Find where the given text appears and provide that cell's center as (x, y) coordinate. 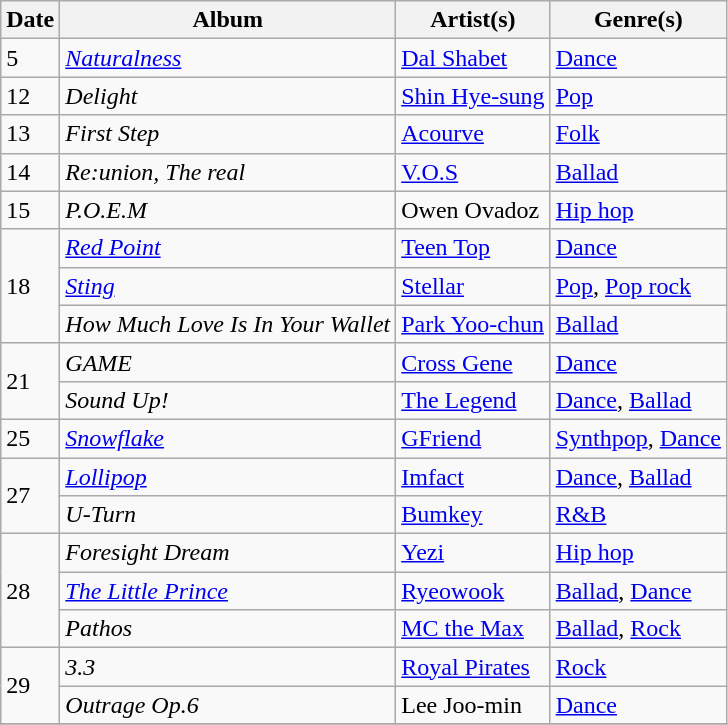
29 (30, 686)
Ballad, Dance (638, 591)
Cross Gene (473, 362)
15 (30, 210)
Lollipop (228, 477)
V.O.S (473, 172)
Rock (638, 667)
Acourve (473, 134)
Royal Pirates (473, 667)
Dal Shabet (473, 58)
Pop, Pop rock (638, 286)
Album (228, 20)
Date (30, 20)
U-Turn (228, 515)
Lee Joo-min (473, 705)
The Little Prince (228, 591)
Ballad, Rock (638, 629)
How Much Love Is In Your Wallet (228, 324)
Stellar (473, 286)
R&B (638, 515)
Shin Hye-sung (473, 96)
Genre(s) (638, 20)
Pathos (228, 629)
GAME (228, 362)
Artist(s) (473, 20)
Re:union, The real (228, 172)
Outrage Op.6 (228, 705)
P.O.E.M (228, 210)
13 (30, 134)
12 (30, 96)
First Step (228, 134)
Sting (228, 286)
Delight (228, 96)
Red Point (228, 248)
Park Yoo-chun (473, 324)
Ryeowook (473, 591)
28 (30, 591)
MC the Max (473, 629)
Owen Ovadoz (473, 210)
27 (30, 496)
14 (30, 172)
The Legend (473, 400)
21 (30, 381)
Synthpop, Dance (638, 438)
Yezi (473, 553)
Bumkey (473, 515)
Folk (638, 134)
3.3 (228, 667)
Imfact (473, 477)
Foresight Dream (228, 553)
GFriend (473, 438)
25 (30, 438)
Naturalness (228, 58)
5 (30, 58)
18 (30, 286)
Sound Up! (228, 400)
Teen Top (473, 248)
Pop (638, 96)
Snowflake (228, 438)
